Detect which cell encompasses the target text, then output its [x, y] center coordinate. 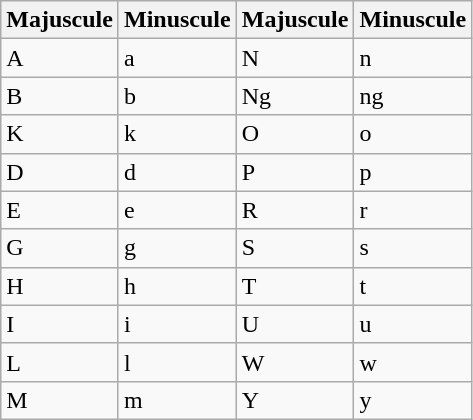
p [413, 172]
U [295, 324]
e [177, 210]
B [60, 96]
o [413, 134]
Ng [295, 96]
H [60, 286]
I [60, 324]
t [413, 286]
u [413, 324]
k [177, 134]
W [295, 362]
b [177, 96]
g [177, 248]
h [177, 286]
w [413, 362]
s [413, 248]
ng [413, 96]
m [177, 400]
O [295, 134]
a [177, 58]
d [177, 172]
A [60, 58]
D [60, 172]
P [295, 172]
Y [295, 400]
M [60, 400]
T [295, 286]
S [295, 248]
l [177, 362]
n [413, 58]
E [60, 210]
N [295, 58]
G [60, 248]
L [60, 362]
K [60, 134]
i [177, 324]
y [413, 400]
r [413, 210]
R [295, 210]
